Extract the [X, Y] coordinate from the center of the cell holding the provided text.  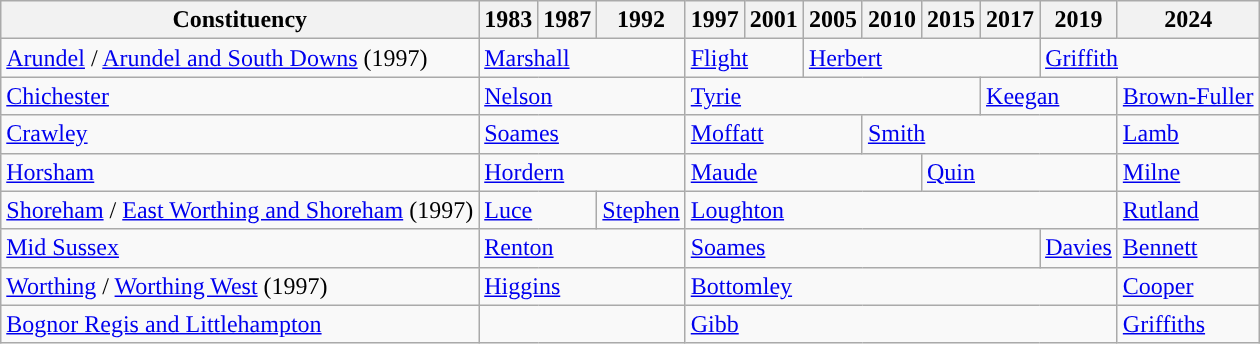
Bottomley [901, 286]
2005 [832, 20]
Keegan [1050, 96]
2024 [1188, 20]
Worthing / Worthing West (1997) [240, 286]
Brown-Fuller [1188, 96]
Nelson [582, 96]
Moffatt [774, 134]
Griffiths [1188, 324]
Flight [744, 58]
1987 [568, 20]
1983 [508, 20]
2015 [950, 20]
Stephen [641, 210]
Smith [990, 134]
2017 [1010, 20]
Rutland [1188, 210]
Crawley [240, 134]
Shoreham / East Worthing and Shoreham (1997) [240, 210]
Marshall [582, 58]
Higgins [582, 286]
Gibb [901, 324]
Luce [538, 210]
Davies [1079, 248]
2019 [1079, 20]
Lamb [1188, 134]
Quin [1019, 172]
Herbert [921, 58]
Tyrie [832, 96]
1992 [641, 20]
Renton [582, 248]
2001 [774, 20]
Milne [1188, 172]
Horsham [240, 172]
2010 [892, 20]
Chichester [240, 96]
Cooper [1188, 286]
Mid Sussex [240, 248]
Bognor Regis and Littlehampton [240, 324]
Bennett [1188, 248]
1997 [714, 20]
Griffith [1150, 58]
Constituency [240, 20]
Maude [803, 172]
Loughton [901, 210]
Arundel / Arundel and South Downs (1997) [240, 58]
Hordern [582, 172]
